From the cell containing the given text, extract its center point as [X, Y] coordinate. 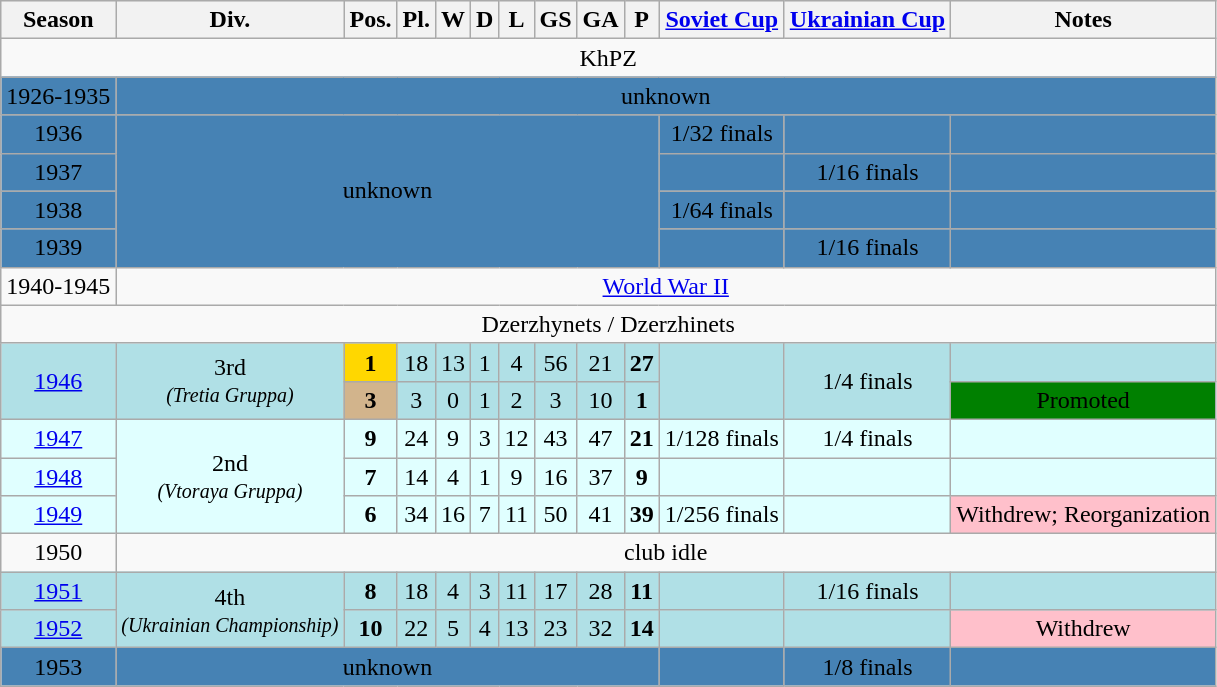
L [516, 20]
KhPZ [608, 58]
Withdrew; Reorganization [1084, 515]
Div. [230, 20]
1938 [58, 210]
1/8 finals [867, 667]
1940-1945 [58, 286]
Dzerzhynets / Dzerzhinets [608, 324]
1946 [58, 381]
24 [416, 438]
23 [556, 629]
1/64 finals [722, 210]
2 [516, 400]
1953 [58, 667]
34 [416, 515]
8 [370, 591]
Notes [1084, 20]
Soviet Cup [722, 20]
3rd(Tretia Gruppa) [230, 381]
1/32 finals [722, 134]
Promoted [1084, 400]
5 [452, 629]
1951 [58, 591]
43 [556, 438]
Ukrainian Cup [867, 20]
1937 [58, 172]
22 [416, 629]
37 [600, 477]
1949 [58, 515]
1926-1935 [58, 96]
Pos. [370, 20]
1/256 finals [722, 515]
Withdrew [1084, 629]
1948 [58, 477]
W [452, 20]
Pl. [416, 20]
1952 [58, 629]
56 [556, 362]
27 [642, 362]
41 [600, 515]
1/128 finals [722, 438]
GS [556, 20]
17 [556, 591]
GA [600, 20]
50 [556, 515]
6 [370, 515]
4th(Ukrainian Championship) [230, 610]
World War II [666, 286]
0 [452, 400]
P [642, 20]
1947 [58, 438]
1950 [58, 553]
1936 [58, 134]
39 [642, 515]
D [485, 20]
2nd(Vtoraya Gruppa) [230, 476]
1939 [58, 248]
club idle [666, 553]
Season [58, 20]
47 [600, 438]
12 [516, 438]
28 [600, 591]
32 [600, 629]
